Scan for the cell matching the given text and deliver its [x, y] coordinate at center. 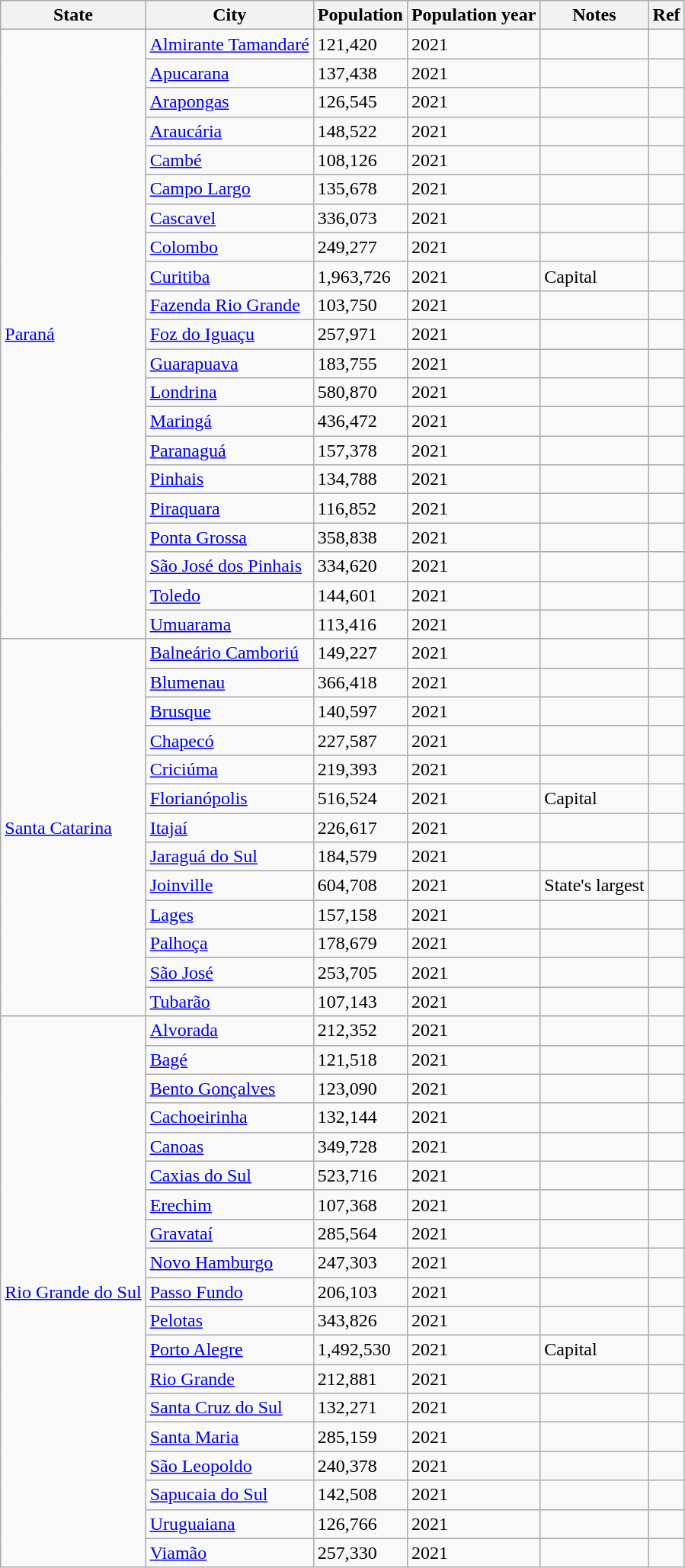
516,524 [360, 798]
Population year [473, 15]
285,564 [360, 1233]
107,368 [360, 1204]
Novo Hamburgo [229, 1262]
178,679 [360, 944]
121,420 [360, 44]
Lages [229, 915]
Paranaguá [229, 451]
Foz do Iguaçu [229, 334]
107,143 [360, 1002]
São José dos Pinhais [229, 566]
Joinville [229, 886]
Maringá [229, 422]
Uruguaiana [229, 1524]
Campo Largo [229, 189]
Bagé [229, 1060]
1,963,726 [360, 276]
Pelotas [229, 1321]
Londrina [229, 393]
Rio Grande do Sul [73, 1291]
142,508 [360, 1495]
Santa Catarina [73, 828]
358,838 [360, 537]
Erechim [229, 1204]
Alvorada [229, 1031]
Apucarana [229, 73]
343,826 [360, 1321]
1,492,530 [360, 1350]
183,755 [360, 364]
334,620 [360, 566]
149,227 [360, 653]
Jaraguá do Sul [229, 857]
Araucária [229, 131]
Brusque [229, 711]
285,159 [360, 1437]
Cascavel [229, 218]
Chapecó [229, 740]
Passo Fundo [229, 1292]
Blumenau [229, 682]
Balneário Camboriú [229, 653]
São Leopoldo [229, 1466]
226,617 [360, 827]
Arapongas [229, 102]
Palhoça [229, 944]
Piraquara [229, 508]
212,352 [360, 1031]
121,518 [360, 1060]
Santa Cruz do Sul [229, 1408]
Colombo [229, 247]
Umuarama [229, 624]
São José [229, 973]
Criciúma [229, 769]
Cachoeirinha [229, 1117]
Fazenda Rio Grande [229, 305]
Sapucaia do Sul [229, 1495]
227,587 [360, 740]
108,126 [360, 160]
Bento Gonçalves [229, 1089]
148,522 [360, 131]
Santa Maria [229, 1437]
123,090 [360, 1089]
240,378 [360, 1466]
103,750 [360, 305]
249,277 [360, 247]
Canoas [229, 1146]
Ponta Grossa [229, 537]
336,073 [360, 218]
113,416 [360, 624]
604,708 [360, 886]
206,103 [360, 1292]
157,378 [360, 451]
212,881 [360, 1379]
State's largest [594, 886]
257,330 [360, 1553]
Ref [666, 15]
349,728 [360, 1146]
137,438 [360, 73]
184,579 [360, 857]
Curitiba [229, 276]
City [229, 15]
580,870 [360, 393]
Cambé [229, 160]
126,545 [360, 102]
Rio Grande [229, 1379]
144,601 [360, 595]
135,678 [360, 189]
157,158 [360, 915]
Notes [594, 15]
Population [360, 15]
140,597 [360, 711]
Florianópolis [229, 798]
Guarapuava [229, 364]
132,271 [360, 1408]
Paraná [73, 334]
132,144 [360, 1117]
253,705 [360, 973]
Itajaí [229, 827]
Porto Alegre [229, 1350]
247,303 [360, 1262]
126,766 [360, 1524]
Caxias do Sul [229, 1175]
134,788 [360, 479]
436,472 [360, 422]
257,971 [360, 334]
366,418 [360, 682]
Gravataí [229, 1233]
Almirante Tamandaré [229, 44]
State [73, 15]
219,393 [360, 769]
523,716 [360, 1175]
Viamão [229, 1553]
Toledo [229, 595]
116,852 [360, 508]
Pinhais [229, 479]
Tubarão [229, 1002]
